Find where the given text appears and provide that cell's center as [x, y] coordinate. 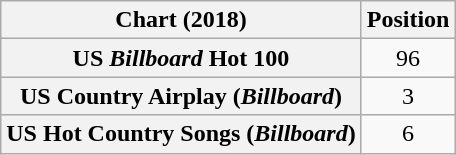
US Hot Country Songs (Billboard) [181, 134]
US Country Airplay (Billboard) [181, 96]
US Billboard Hot 100 [181, 58]
Chart (2018) [181, 20]
6 [408, 134]
3 [408, 96]
96 [408, 58]
Position [408, 20]
